Locate the cell with the specified text and output its [X, Y] center coordinate. 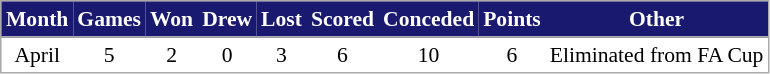
0 [228, 55]
3 [282, 55]
Games [110, 20]
Other [656, 20]
2 [171, 55]
5 [110, 55]
Points [512, 20]
Won [171, 20]
Eliminated from FA Cup [656, 55]
Conceded [429, 20]
Month [38, 20]
10 [429, 55]
Drew [228, 20]
Scored [342, 20]
Lost [282, 20]
April [38, 55]
